Output the (x, y) coordinate of the center of the cell containing the given text.  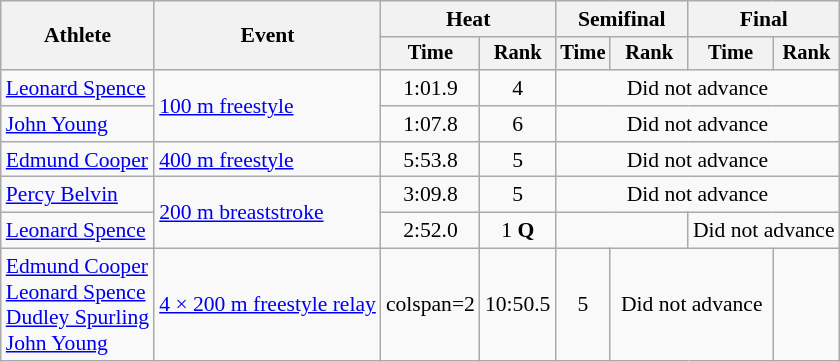
Heat (468, 19)
Athlete (78, 36)
Event (268, 36)
1 Q (518, 231)
colspan=2 (430, 305)
1:01.9 (430, 88)
3:09.8 (430, 195)
6 (518, 124)
1:07.8 (430, 124)
200 m breaststroke (268, 212)
10:50.5 (518, 305)
Edmund Cooper (78, 160)
Edmund CooperLeonard SpenceDudley SpurlingJohn Young (78, 305)
John Young (78, 124)
2:52.0 (430, 231)
5:53.8 (430, 160)
4 (518, 88)
400 m freestyle (268, 160)
Percy Belvin (78, 195)
Final (764, 19)
4 × 200 m freestyle relay (268, 305)
Semifinal (621, 19)
100 m freestyle (268, 106)
